Return the [X, Y] coordinate for the center point of the cell that contains the specified text.  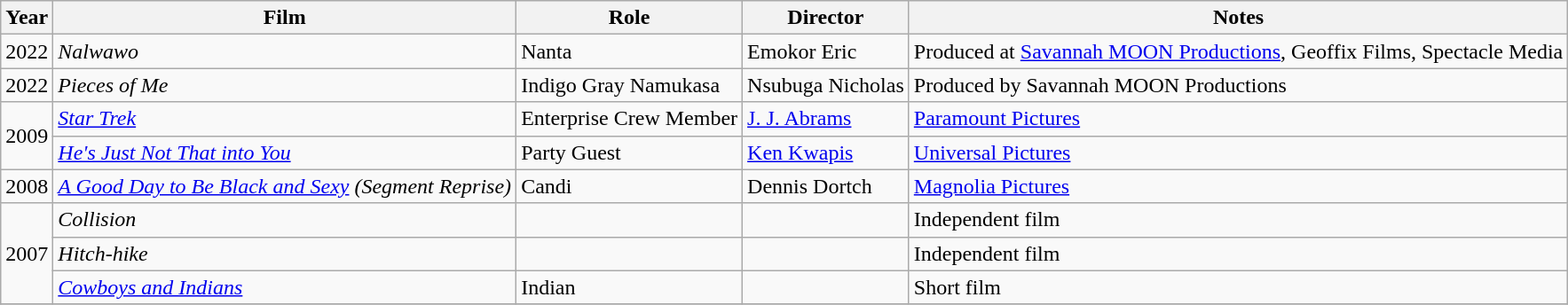
Indigo Gray Namukasa [630, 85]
Collision [285, 220]
Notes [1239, 18]
Nanta [630, 51]
Produced by Savannah MOON Productions [1239, 85]
Role [630, 18]
Hitch-hike [285, 254]
Magnolia Pictures [1239, 186]
Candi [630, 186]
2009 [27, 136]
Short film [1239, 287]
Star Trek [285, 119]
Pieces of Me [285, 85]
J. J. Abrams [826, 119]
Dennis Dortch [826, 186]
2008 [27, 186]
Produced at Savannah MOON Productions, Geoffix Films, Spectacle Media [1239, 51]
Party Guest [630, 152]
Universal Pictures [1239, 152]
Director [826, 18]
A Good Day to Be Black and Sexy (Segment Reprise) [285, 186]
Emokor Eric [826, 51]
2007 [27, 254]
Indian [630, 287]
Ken Kwapis [826, 152]
Cowboys and Indians [285, 287]
Year [27, 18]
Paramount Pictures [1239, 119]
Enterprise Crew Member [630, 119]
Film [285, 18]
He's Just Not That into You [285, 152]
Nsubuga Nicholas [826, 85]
Nalwawo [285, 51]
